Locate the cell with the specified text and output its [X, Y] center coordinate. 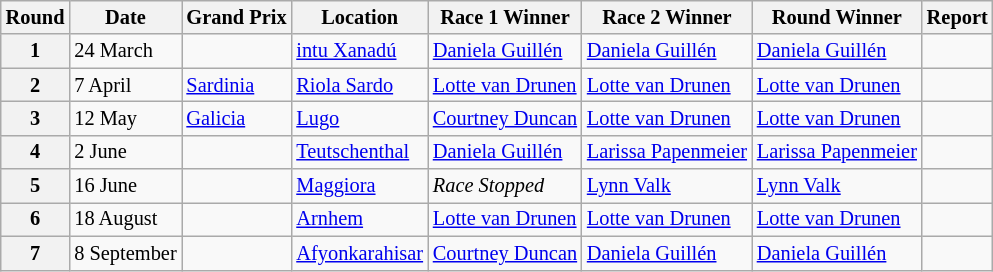
Location [359, 17]
Report [958, 17]
Galicia [237, 118]
7 April [125, 85]
4 [36, 152]
3 [36, 118]
Date [125, 17]
2 June [125, 152]
7 [36, 253]
intu Xanadú [359, 51]
Maggiora [359, 186]
8 September [125, 253]
5 [36, 186]
12 May [125, 118]
Riola Sardo [359, 85]
6 [36, 219]
Lugo [359, 118]
1 [36, 51]
Teutschenthal [359, 152]
2 [36, 85]
Sardinia [237, 85]
Round Winner [837, 17]
18 August [125, 219]
Race Stopped [505, 186]
Arnhem [359, 219]
16 June [125, 186]
Grand Prix [237, 17]
Race 2 Winner [667, 17]
Round [36, 17]
Afyonkarahisar [359, 253]
24 March [125, 51]
Race 1 Winner [505, 17]
